For the text-containing cell, return its midpoint in [X, Y] coordinate format. 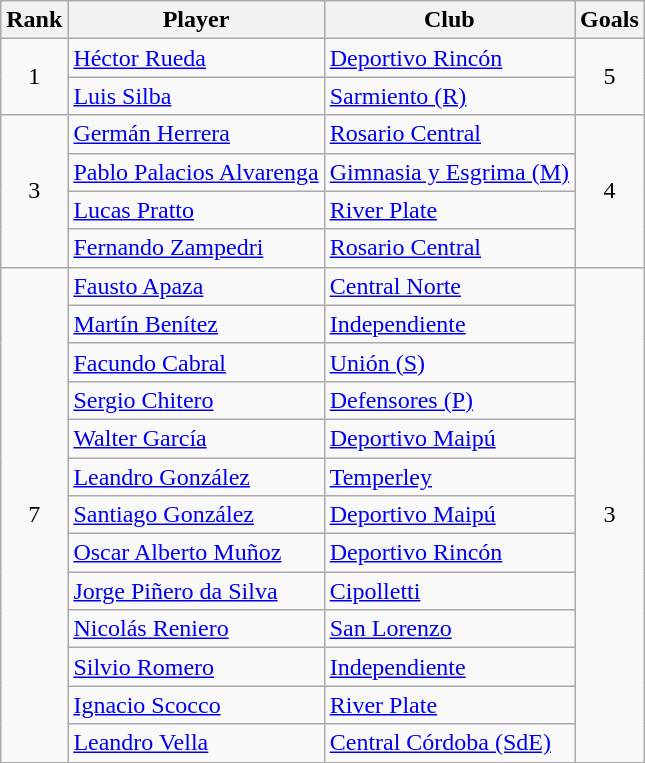
Oscar Alberto Muñoz [196, 553]
Leandro Vella [196, 743]
Goals [610, 20]
Temperley [449, 477]
1 [34, 77]
Silvio Romero [196, 667]
Fausto Apaza [196, 286]
Club [449, 20]
Leandro González [196, 477]
7 [34, 514]
Defensores (P) [449, 400]
Jorge Piñero da Silva [196, 591]
Gimnasia y Esgrima (M) [449, 172]
Santiago González [196, 515]
Rank [34, 20]
Nicolás Reniero [196, 629]
Central Córdoba (SdE) [449, 743]
Unión (S) [449, 362]
Player [196, 20]
Sergio Chitero [196, 400]
Sarmiento (R) [449, 96]
Pablo Palacios Alvarenga [196, 172]
Ignacio Scocco [196, 705]
Cipolletti [449, 591]
Fernando Zampedri [196, 248]
5 [610, 77]
Germán Herrera [196, 134]
Luis Silba [196, 96]
4 [610, 191]
San Lorenzo [449, 629]
Lucas Pratto [196, 210]
Walter García [196, 438]
Martín Benítez [196, 324]
Héctor Rueda [196, 58]
Central Norte [449, 286]
Facundo Cabral [196, 362]
